Search for the cell housing the specified text and yield its (x, y) center coordinate. 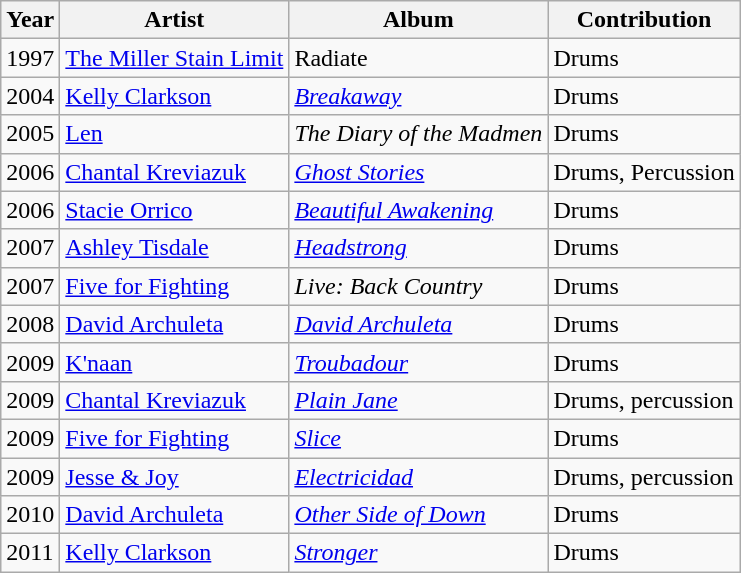
Ashley Tisdale (174, 248)
The Miller Stain Limit (174, 58)
Troubadour (418, 362)
Year (30, 20)
Beautiful Awakening (418, 210)
Slice (418, 438)
2005 (30, 134)
Stacie Orrico (174, 210)
Len (174, 134)
2011 (30, 553)
1997 (30, 58)
Radiate (418, 58)
2004 (30, 96)
Jesse & Joy (174, 477)
Ghost Stories (418, 172)
Electricidad (418, 477)
2010 (30, 515)
Drums, Percussion (644, 172)
Plain Jane (418, 400)
Stronger (418, 553)
Contribution (644, 20)
K'naan (174, 362)
2008 (30, 324)
Live: Back Country (418, 286)
Headstrong (418, 248)
Breakaway (418, 96)
Artist (174, 20)
The Diary of the Madmen (418, 134)
Other Side of Down (418, 515)
Album (418, 20)
